For the text-containing cell, return its midpoint in (x, y) coordinate format. 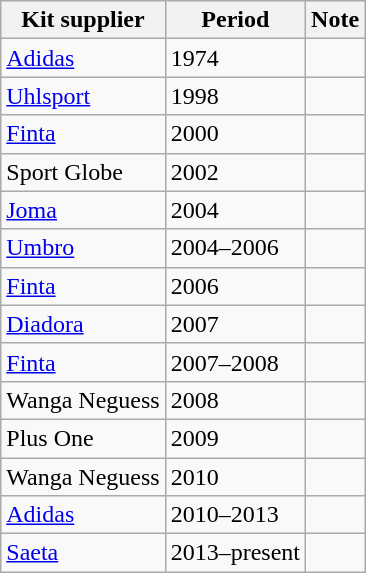
Joma (83, 210)
2006 (235, 286)
Kit supplier (83, 20)
Period (235, 20)
2008 (235, 400)
Saeta (83, 553)
2004–2006 (235, 248)
2010 (235, 477)
Diadora (83, 324)
2013–present (235, 553)
2007–2008 (235, 362)
1998 (235, 96)
Umbro (83, 248)
2000 (235, 134)
Plus One (83, 438)
Uhlsport (83, 96)
2009 (235, 438)
2004 (235, 210)
Note (336, 20)
2002 (235, 172)
2007 (235, 324)
1974 (235, 58)
Sport Globe (83, 172)
2010–2013 (235, 515)
